Scan for the cell matching the given text and deliver its (X, Y) coordinate at center. 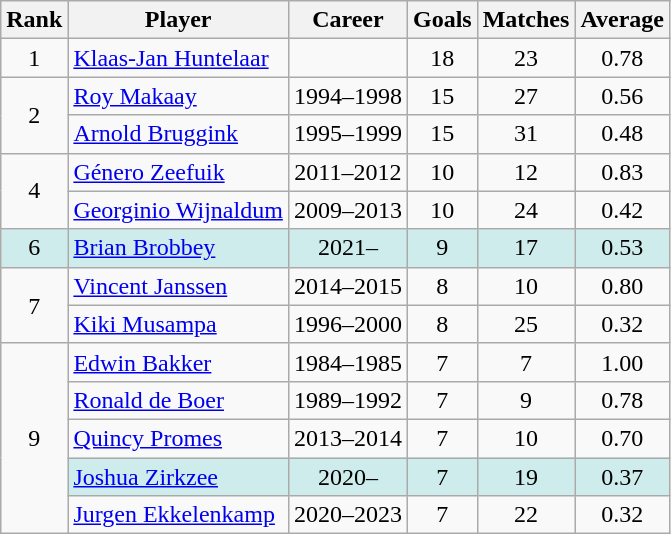
2009–2013 (348, 210)
0.70 (622, 438)
1.00 (622, 362)
0.48 (622, 134)
2 (34, 115)
Georginio Wijnaldum (178, 210)
2011–2012 (348, 172)
1996–2000 (348, 324)
Career (348, 20)
19 (526, 477)
Kiki Musampa (178, 324)
2020– (348, 477)
Vincent Janssen (178, 286)
Ronald de Boer (178, 400)
Klaas-Jan Huntelaar (178, 58)
1994–1998 (348, 96)
0.42 (622, 210)
31 (526, 134)
24 (526, 210)
17 (526, 248)
Brian Brobbey (178, 248)
12 (526, 172)
Average (622, 20)
27 (526, 96)
0.80 (622, 286)
Género Zeefuik (178, 172)
1984–1985 (348, 362)
23 (526, 58)
Edwin Bakker (178, 362)
Roy Makaay (178, 96)
2021– (348, 248)
Matches (526, 20)
2020–2023 (348, 515)
Rank (34, 20)
0.53 (622, 248)
1 (34, 58)
Joshua Zirkzee (178, 477)
22 (526, 515)
4 (34, 191)
0.37 (622, 477)
Quincy Promes (178, 438)
Goals (442, 20)
Arnold Bruggink (178, 134)
2013–2014 (348, 438)
6 (34, 248)
Player (178, 20)
0.83 (622, 172)
Jurgen Ekkelenkamp (178, 515)
2014–2015 (348, 286)
25 (526, 324)
1989–1992 (348, 400)
0.56 (622, 96)
18 (442, 58)
1995–1999 (348, 134)
